Provide the (X, Y) coordinate of the cell's center where the given text is located.  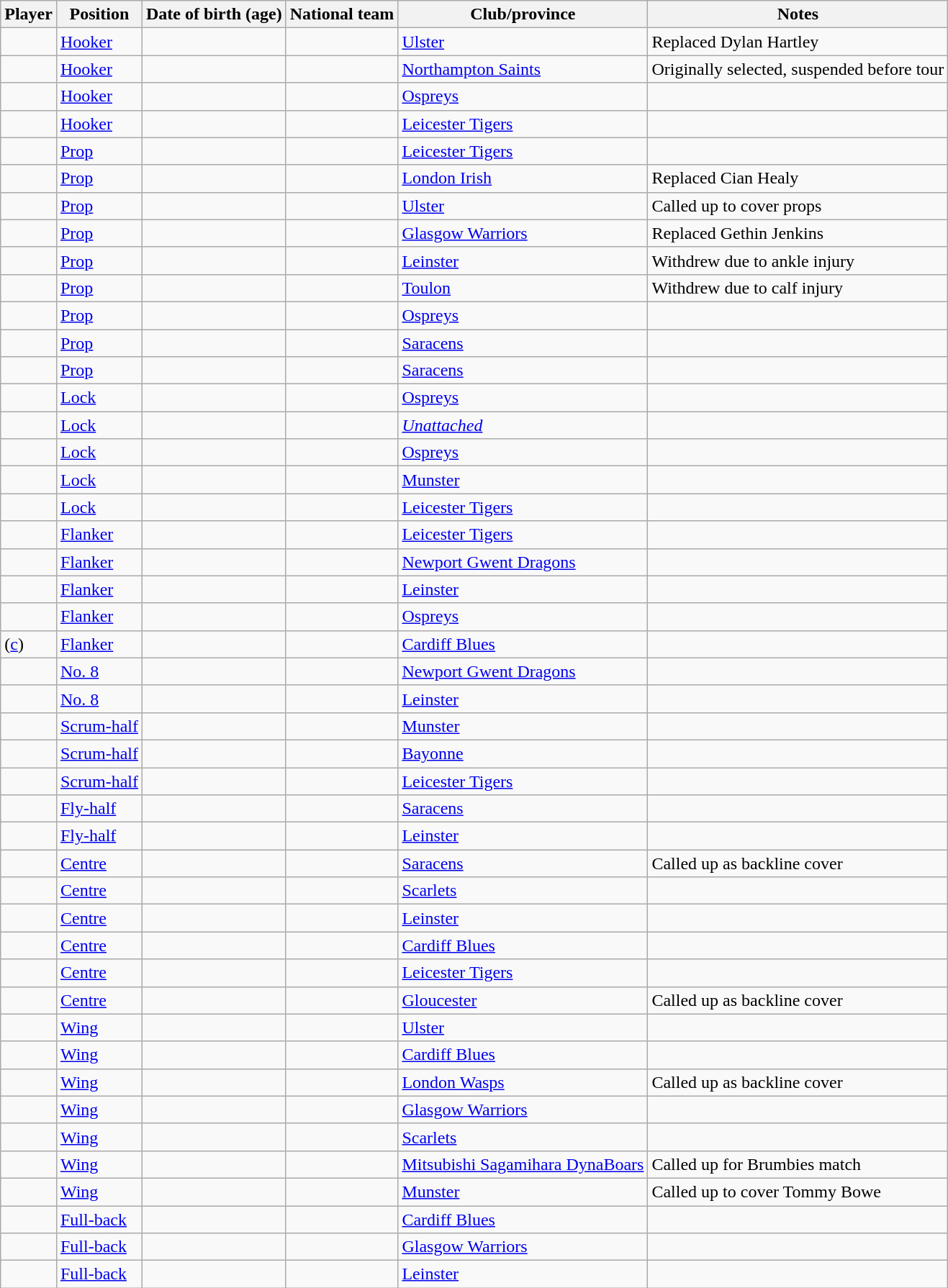
Originally selected, suspended before tour (798, 69)
London Irish (523, 178)
Mitsubishi Sagamihara DynaBoars (523, 1164)
Bayonne (523, 753)
Notes (798, 14)
Called up to cover props (798, 206)
Withdrew due to calf injury (798, 288)
London Wasps (523, 1082)
Toulon (523, 288)
Withdrew due to ankle injury (798, 260)
Player (29, 14)
National team (342, 14)
Unattached (523, 425)
Position (99, 14)
Club/province (523, 14)
Northampton Saints (523, 69)
Called up for Brumbies match (798, 1164)
Called up to cover Tommy Bowe (798, 1192)
Gloucester (523, 1000)
Replaced Cian Healy (798, 178)
Date of birth (age) (214, 14)
(c) (29, 644)
Replaced Gethin Jenkins (798, 233)
Replaced Dylan Hartley (798, 42)
